Determine the (x, y) coordinate at the center of the cell enclosing the given text.  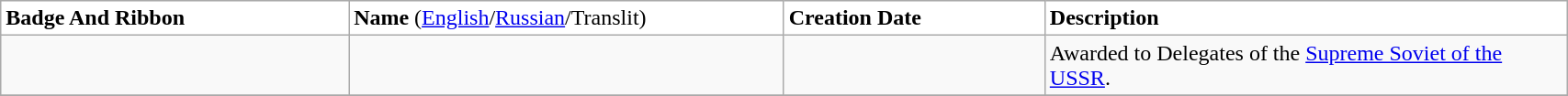
Name (English/Russian/Translit) (567, 18)
Badge And Ribbon (175, 18)
Creation Date (914, 18)
Description (1305, 18)
Awarded to Delegates of the Supreme Soviet of the USSR. (1305, 66)
